Pinpoint the cell where the given text exists, returning its (x, y) midpoint coordinate. 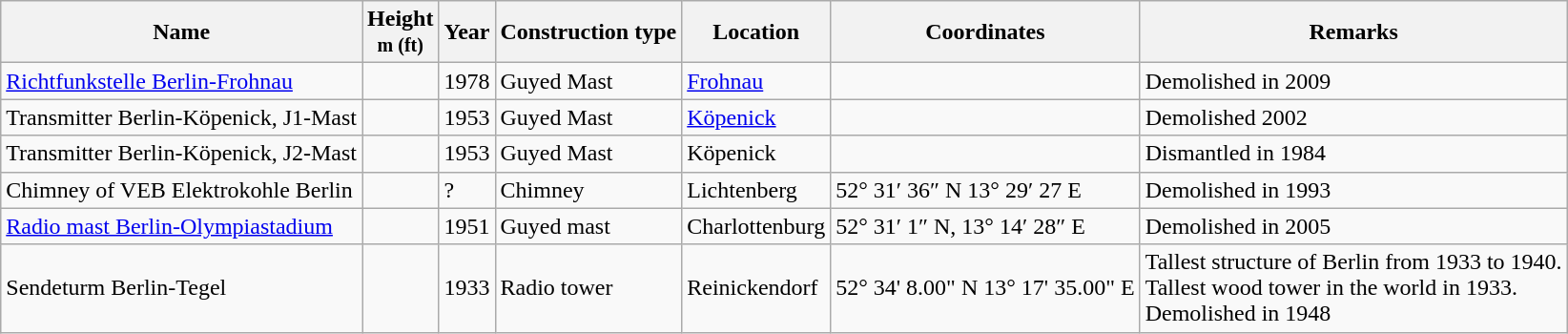
Chimney of VEB Elektrokohle Berlin (181, 190)
Demolished in 1993 (1353, 190)
Frohnau (756, 81)
Remarks (1353, 32)
Radio mast Berlin-Olympiastadium (181, 226)
Sendeturm Berlin-Tegel (181, 288)
Reinickendorf (756, 288)
Location (756, 32)
Charlottenburg (756, 226)
1978 (467, 81)
52° 31′ 36″ N 13° 29′ 27 E (985, 190)
Name (181, 32)
Guyed mast (588, 226)
52° 31′ 1″ N, 13° 14′ 28″ E (985, 226)
Heightm (ft) (401, 32)
Lichtenberg (756, 190)
1951 (467, 226)
Chimney (588, 190)
Year (467, 32)
Construction type (588, 32)
Radio tower (588, 288)
Coordinates (985, 32)
Demolished in 2009 (1353, 81)
Demolished 2002 (1353, 117)
Dismantled in 1984 (1353, 154)
? (467, 190)
Transmitter Berlin-Köpenick, J2-Mast (181, 154)
Richtfunkstelle Berlin-Frohnau (181, 81)
1933 (467, 288)
Transmitter Berlin-Köpenick, J1-Mast (181, 117)
52° 34' 8.00" N 13° 17' 35.00" E (985, 288)
Tallest structure of Berlin from 1933 to 1940. Tallest wood tower in the world in 1933. Demolished in 1948 (1353, 288)
Demolished in 2005 (1353, 226)
